Return (X, Y) of the center of cell containing provided text 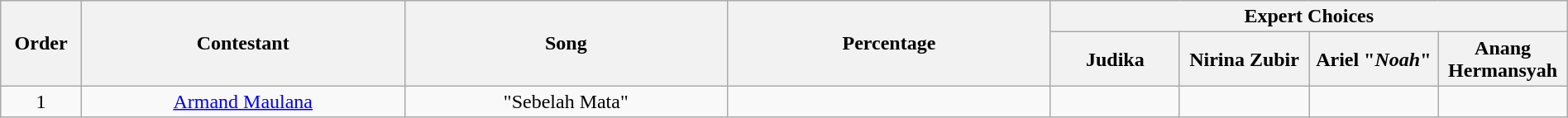
Armand Maulana (243, 101)
Percentage (890, 43)
Song (566, 43)
Anang Hermansyah (1503, 59)
Nirina Zubir (1244, 59)
"Sebelah Mata" (566, 101)
1 (41, 101)
Ariel "Noah" (1374, 59)
Expert Choices (1308, 17)
Contestant (243, 43)
Judika (1115, 59)
Order (41, 43)
